From the cell containing the given text, extract its center point as (X, Y) coordinate. 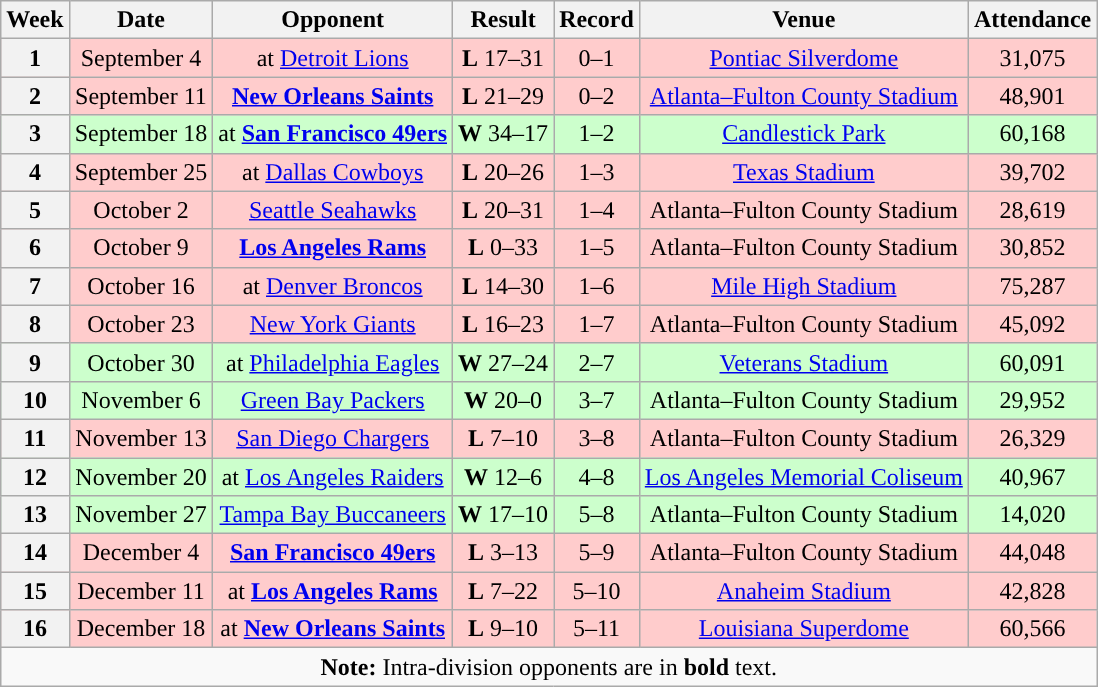
1 (35, 58)
26,329 (1032, 438)
L 7–10 (504, 438)
48,901 (1032, 96)
October 16 (141, 286)
7 (35, 286)
30,852 (1032, 248)
Los Angeles Memorial Coliseum (804, 477)
W 20–0 (504, 400)
Veterans Stadium (804, 362)
Date (141, 20)
Candlestick Park (804, 134)
L 20–31 (504, 210)
W 12–6 (504, 477)
November 27 (141, 515)
September 18 (141, 134)
at Dallas Cowboys (333, 172)
39,702 (1032, 172)
1–5 (597, 248)
New Orleans Saints (333, 96)
at Philadelphia Eagles (333, 362)
October 23 (141, 324)
14,020 (1032, 515)
September 11 (141, 96)
13 (35, 515)
Note: Intra-division opponents are in bold text. (549, 667)
6 (35, 248)
42,828 (1032, 591)
October 30 (141, 362)
1–2 (597, 134)
2 (35, 96)
December 4 (141, 553)
Mile High Stadium (804, 286)
L 20–26 (504, 172)
4 (35, 172)
Attendance (1032, 20)
28,619 (1032, 210)
3–8 (597, 438)
November 20 (141, 477)
1–6 (597, 286)
at New Orleans Saints (333, 629)
at Detroit Lions (333, 58)
45,092 (1032, 324)
5 (35, 210)
Record (597, 20)
Seattle Seahawks (333, 210)
4–8 (597, 477)
60,566 (1032, 629)
Pontiac Silverdome (804, 58)
L 0–33 (504, 248)
L 21–29 (504, 96)
New York Giants (333, 324)
8 (35, 324)
5–10 (597, 591)
Opponent (333, 20)
3–7 (597, 400)
at Los Angeles Raiders (333, 477)
at San Francisco 49ers (333, 134)
Tampa Bay Buccaneers (333, 515)
L 16–23 (504, 324)
W 27–24 (504, 362)
14 (35, 553)
W 34–17 (504, 134)
Texas Stadium (804, 172)
15 (35, 591)
Anaheim Stadium (804, 591)
40,967 (1032, 477)
October 2 (141, 210)
1–3 (597, 172)
Green Bay Packers (333, 400)
60,168 (1032, 134)
L 7–22 (504, 591)
0–2 (597, 96)
L 14–30 (504, 286)
16 (35, 629)
Result (504, 20)
0–1 (597, 58)
Louisiana Superdome (804, 629)
9 (35, 362)
11 (35, 438)
Los Angeles Rams (333, 248)
75,287 (1032, 286)
5–8 (597, 515)
31,075 (1032, 58)
Venue (804, 20)
December 11 (141, 591)
5–11 (597, 629)
San Francisco 49ers (333, 553)
San Diego Chargers (333, 438)
12 (35, 477)
at Los Angeles Rams (333, 591)
3 (35, 134)
L 9–10 (504, 629)
5–9 (597, 553)
1–4 (597, 210)
29,952 (1032, 400)
44,048 (1032, 553)
September 4 (141, 58)
W 17–10 (504, 515)
60,091 (1032, 362)
November 13 (141, 438)
December 18 (141, 629)
L 3–13 (504, 553)
September 25 (141, 172)
10 (35, 400)
at Denver Broncos (333, 286)
1–7 (597, 324)
L 17–31 (504, 58)
October 9 (141, 248)
Week (35, 20)
2–7 (597, 362)
November 6 (141, 400)
